Return (X, Y) of the center of cell containing provided text 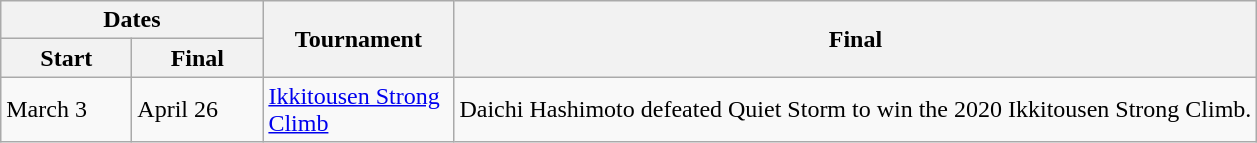
April 26 (198, 110)
Dates (132, 20)
Daichi Hashimoto defeated Quiet Storm to win the 2020 Ikkitousen Strong Climb. (856, 110)
Start (66, 58)
Tournament (358, 39)
Ikkitousen Strong Climb (358, 110)
March 3 (66, 110)
